Extract the [x, y] coordinate from the center of the cell holding the provided text.  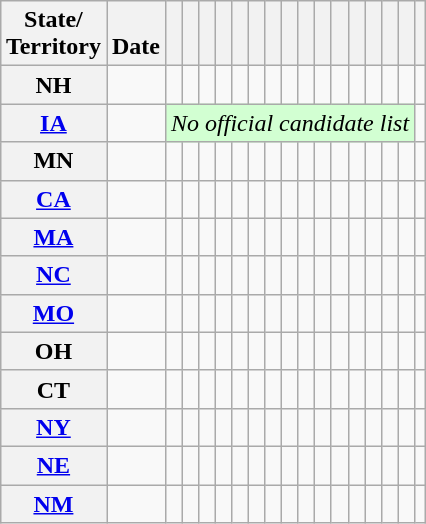
No official candidate list [290, 123]
MA [53, 237]
NH [53, 85]
NC [53, 275]
NM [53, 503]
Date [136, 34]
MO [53, 313]
CT [53, 389]
CA [53, 199]
MN [53, 161]
NE [53, 465]
IA [53, 123]
State/Territory [53, 34]
NY [53, 427]
OH [53, 351]
